Identify which cell holds the provided text, then report its [x, y] central coordinate. 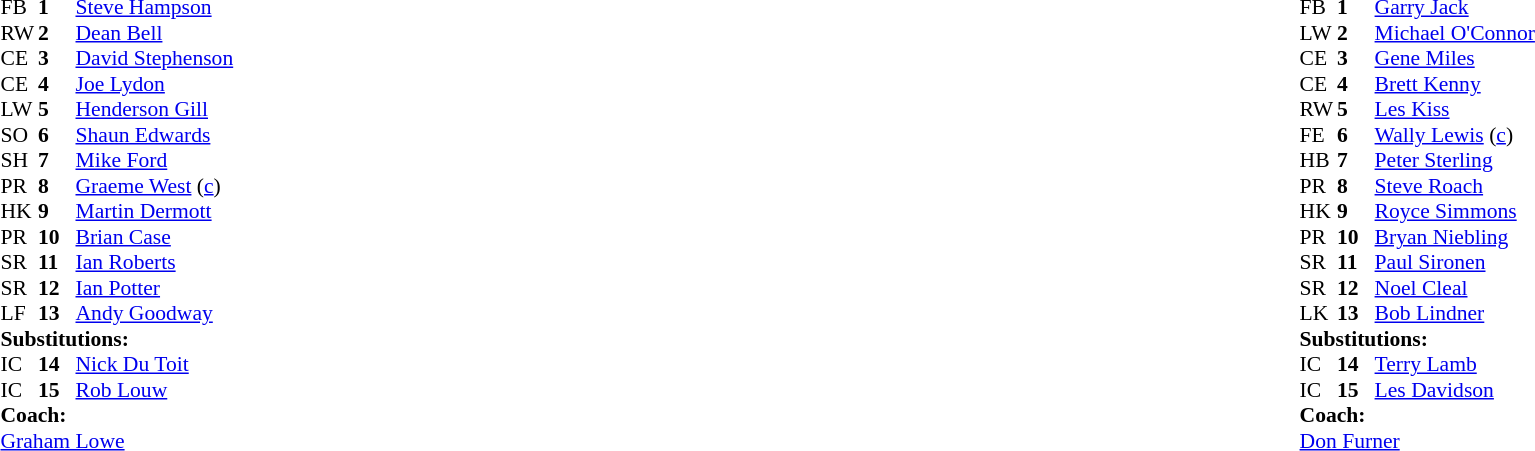
Henderson Gill [155, 109]
LK [1319, 313]
SO [19, 135]
Wally Lewis (c) [1455, 135]
HB [1319, 161]
Royce Simmons [1455, 211]
Andy Goodway [155, 313]
Rob Louw [155, 390]
Gene Miles [1455, 59]
FE [1319, 135]
Brett Kenny [1455, 84]
Shaun Edwards [155, 135]
Les Davidson [1455, 390]
Bryan Niebling [1455, 237]
Brian Case [155, 237]
Dean Bell [155, 33]
Steve Roach [1455, 186]
David Stephenson [155, 59]
Graeme West (c) [155, 186]
Mike Ford [155, 161]
Martin Dermott [155, 211]
Joe Lydon [155, 84]
Michael O'Connor [1455, 33]
Bob Lindner [1455, 313]
Les Kiss [1455, 109]
SH [19, 161]
Ian Roberts [155, 263]
Noel Cleal [1455, 288]
Terry Lamb [1455, 365]
Paul Sironen [1455, 263]
Peter Sterling [1455, 161]
Ian Potter [155, 288]
LF [19, 313]
Nick Du Toit [155, 365]
